Return [X, Y] of the center of cell containing provided text 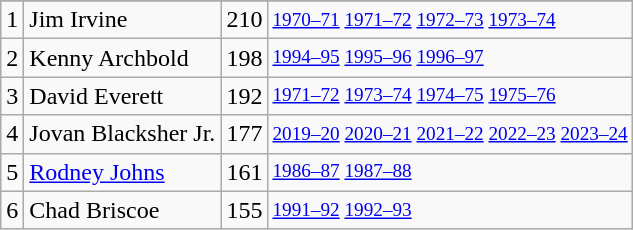
155 [244, 210]
192 [244, 96]
177 [244, 134]
5 [12, 172]
Rodney Johns [122, 172]
2 [12, 58]
3 [12, 96]
1 [12, 20]
1991–92 1992–93 [450, 210]
1971–72 1973–74 1974–75 1975–76 [450, 96]
210 [244, 20]
1970–71 1971–72 1972–73 1973–74 [450, 20]
Jim Irvine [122, 20]
4 [12, 134]
David Everett [122, 96]
2019–20 2020–21 2021–22 2022–23 2023–24 [450, 134]
Chad Briscoe [122, 210]
1994–95 1995–96 1996–97 [450, 58]
6 [12, 210]
Jovan Blacksher Jr. [122, 134]
198 [244, 58]
161 [244, 172]
Kenny Archbold [122, 58]
1986–87 1987–88 [450, 172]
